Return [x, y] of the center of cell containing provided text 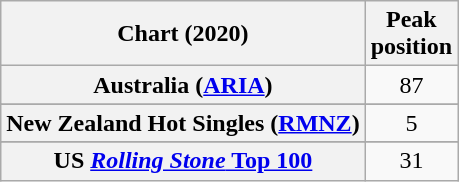
Chart (2020) [183, 34]
Australia (ARIA) [183, 85]
5 [411, 123]
31 [411, 161]
Peakposition [411, 34]
87 [411, 85]
New Zealand Hot Singles (RMNZ) [183, 123]
US Rolling Stone Top 100 [183, 161]
